Provide the [X, Y] coordinate of the cell's center where the given text is located.  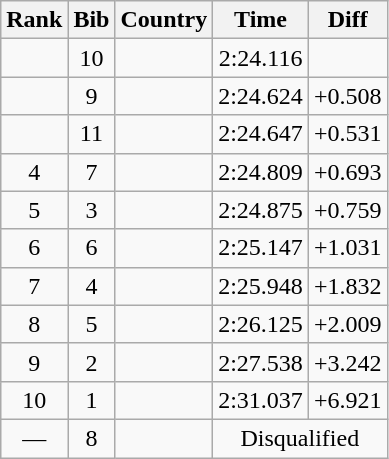
2:24.809 [261, 172]
+0.531 [348, 134]
+0.693 [348, 172]
11 [92, 134]
Time [261, 20]
2:24.647 [261, 134]
Rank [34, 20]
3 [92, 210]
Disqualified [300, 438]
+0.508 [348, 96]
2:25.147 [261, 248]
1 [92, 400]
+6.921 [348, 400]
+1.031 [348, 248]
Diff [348, 20]
+0.759 [348, 210]
+1.832 [348, 286]
2:24.624 [261, 96]
2:27.538 [261, 362]
2:26.125 [261, 324]
+3.242 [348, 362]
2:31.037 [261, 400]
+2.009 [348, 324]
Country [164, 20]
— [34, 438]
Bib [92, 20]
2:24.116 [261, 58]
2:24.875 [261, 210]
2 [92, 362]
2:25.948 [261, 286]
